Capture the cell that displays the provided text and extract its (x, y) central coordinate. 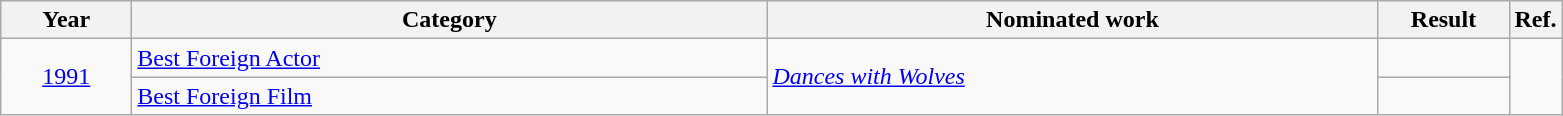
Result (1444, 20)
Dances with Wolves (1072, 77)
Best Foreign Actor (450, 58)
Category (450, 20)
Best Foreign Film (450, 96)
Nominated work (1072, 20)
1991 (66, 77)
Year (66, 20)
Ref. (1536, 20)
